Identify which cell holds the provided text, then report its (X, Y) central coordinate. 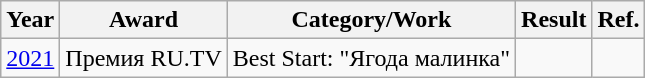
Year (30, 20)
Best Start: "Ягода малинка" (371, 58)
Category/Work (371, 20)
Премия RU.TV (144, 58)
Ref. (618, 20)
Award (144, 20)
2021 (30, 58)
Result (554, 20)
